Find where the given text appears and provide that cell's center as (X, Y) coordinate. 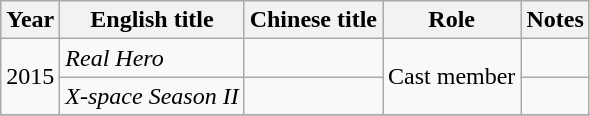
Real Hero (152, 58)
X-space Season II (152, 96)
Role (452, 20)
Year (30, 20)
2015 (30, 77)
English title (152, 20)
Chinese title (313, 20)
Cast member (452, 77)
Notes (555, 20)
